Extract the (x, y) coordinate from the center of the cell holding the provided text.  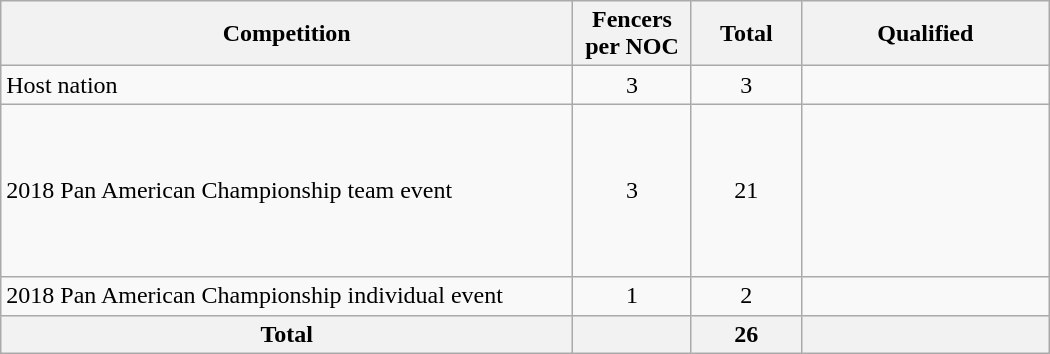
Host nation (287, 85)
1 (632, 296)
Fencers per NOC (632, 34)
21 (746, 190)
2018 Pan American Championship team event (287, 190)
26 (746, 334)
Qualified (925, 34)
2 (746, 296)
Competition (287, 34)
2018 Pan American Championship individual event (287, 296)
